Return (x, y) of the center of cell containing provided text 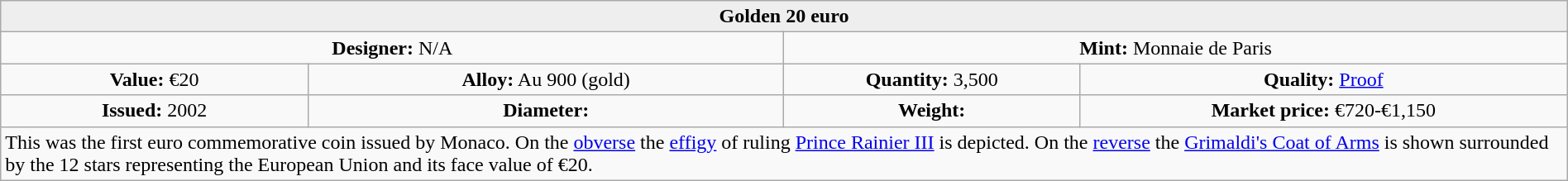
Designer: N/A (392, 48)
Diameter: (546, 111)
Weight: (931, 111)
Quality: Proof (1323, 79)
Issued: 2002 (155, 111)
Market price: €720-€1,150 (1323, 111)
Alloy: Au 900 (gold) (546, 79)
Quantity: 3,500 (931, 79)
Value: €20 (155, 79)
Golden 20 euro (784, 17)
Mint: Monnaie de Paris (1176, 48)
